Find where the given text appears and provide that cell's center as [X, Y] coordinate. 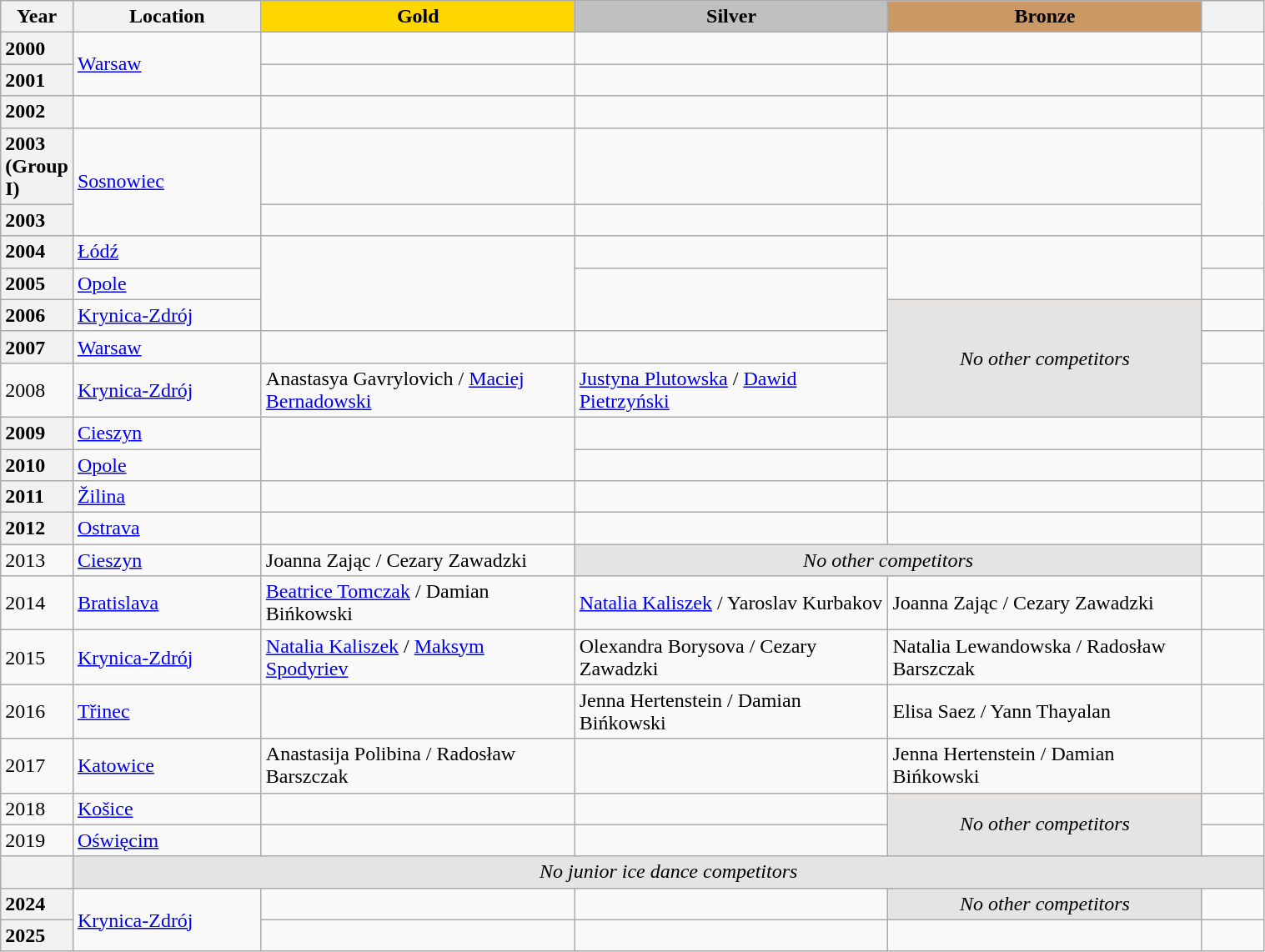
2011 [37, 497]
2003(Group I) [37, 166]
Natalia Kaliszek / Yaroslav Kurbakov [731, 604]
Anastasija Polibina / Radosław Barszczak [418, 765]
No junior ice dance competitors [669, 872]
Bronze [1045, 17]
2007 [37, 347]
Silver [731, 17]
Natalia Lewandowska / Radosław Barszczak [1045, 657]
2015 [37, 657]
Olexandra Borysova / Cezary Zawadzki [731, 657]
Košice [167, 809]
2024 [37, 904]
2005 [37, 283]
Year [37, 17]
Žilina [167, 497]
2017 [37, 765]
Gold [418, 17]
2016 [37, 712]
Ostrava [167, 529]
Třinec [167, 712]
Sosnowiec [167, 182]
2000 [37, 48]
Beatrice Tomczak / Damian Bińkowski [418, 604]
Location [167, 17]
2006 [37, 315]
Bratislava [167, 604]
Anastasya Gavrylovich / Maciej Bernadowski [418, 390]
2009 [37, 433]
2018 [37, 809]
Elisa Saez / Yann Thayalan [1045, 712]
2001 [37, 80]
2004 [37, 252]
2019 [37, 840]
2013 [37, 560]
2008 [37, 390]
2002 [37, 112]
2014 [37, 604]
Justyna Plutowska / Dawid Pietrzyński [731, 390]
2003 [37, 220]
Katowice [167, 765]
2010 [37, 464]
2012 [37, 529]
Łódź [167, 252]
2025 [37, 935]
Oświęcim [167, 840]
Natalia Kaliszek / Maksym Spodyriev [418, 657]
